Output the (x, y) coordinate of the center of the cell containing the given text.  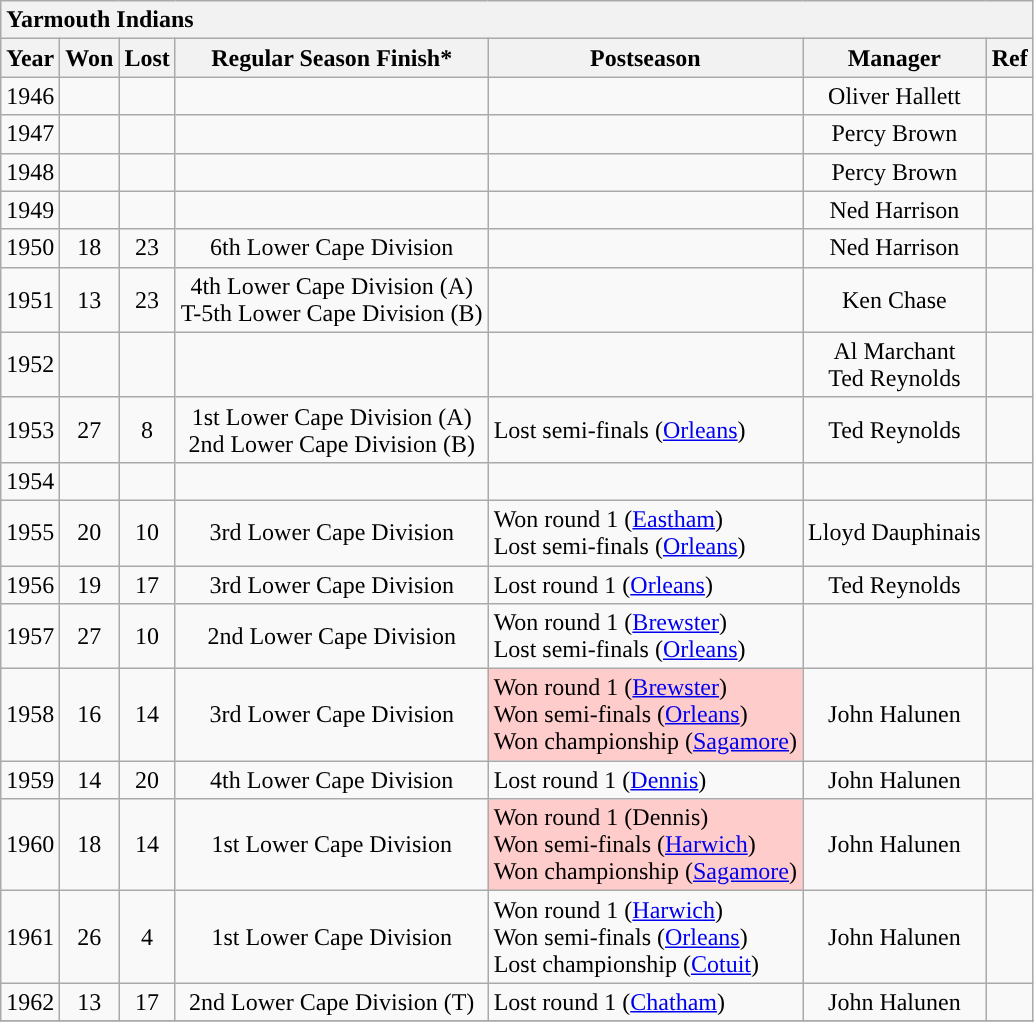
Won (90, 58)
1957 (30, 636)
Year (30, 58)
Lost (147, 58)
Lloyd Dauphinais (895, 532)
Regular Season Finish* (332, 58)
Won round 1 (Eastham)Lost semi-finals (Orleans) (645, 532)
2nd Lower Cape Division (332, 636)
1947 (30, 134)
Lost round 1 (Chatham) (645, 1002)
Yarmouth Indians (518, 20)
1950 (30, 248)
Won round 1 (Dennis)Won semi-finals (Harwich)Won championship (Sagamore) (645, 845)
Lost round 1 (Dennis) (645, 780)
1962 (30, 1002)
19 (90, 585)
1949 (30, 210)
1959 (30, 780)
Won round 1 (Harwich)Won semi-finals (Orleans)Lost championship (Cotuit) (645, 937)
Postseason (645, 58)
Won round 1 (Brewster)Won semi-finals (Orleans)Won championship (Sagamore) (645, 715)
1952 (30, 364)
4 (147, 937)
1955 (30, 532)
1956 (30, 585)
1961 (30, 937)
1954 (30, 481)
4th Lower Cape Division (A)T-5th Lower Cape Division (B) (332, 300)
Al MarchantTed Reynolds (895, 364)
1951 (30, 300)
26 (90, 937)
Ref (1010, 58)
1946 (30, 96)
1st Lower Cape Division (A)2nd Lower Cape Division (B) (332, 430)
4th Lower Cape Division (332, 780)
Manager (895, 58)
2nd Lower Cape Division (T) (332, 1002)
1958 (30, 715)
1953 (30, 430)
1948 (30, 172)
Oliver Hallett (895, 96)
Lost semi-finals (Orleans) (645, 430)
6th Lower Cape Division (332, 248)
8 (147, 430)
Ken Chase (895, 300)
Won round 1 (Brewster)Lost semi-finals (Orleans) (645, 636)
1960 (30, 845)
Lost round 1 (Orleans) (645, 585)
16 (90, 715)
